Detect which cell encompasses the target text, then output its (x, y) center coordinate. 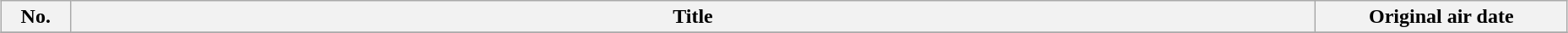
Title (693, 17)
Original air date (1441, 17)
No. (35, 17)
